Scan for the cell matching the given text and deliver its (X, Y) coordinate at center. 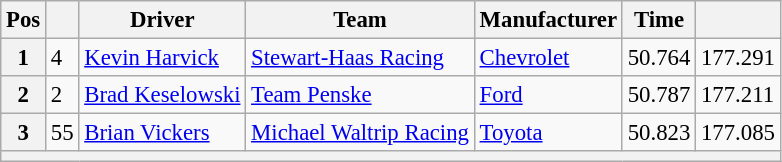
177.085 (738, 133)
Driver (162, 20)
4 (62, 58)
Time (658, 20)
Pos (24, 20)
Kevin Harvick (162, 58)
50.764 (658, 58)
Brian Vickers (162, 133)
1 (24, 58)
55 (62, 133)
177.211 (738, 95)
Team Penske (360, 95)
Michael Waltrip Racing (360, 133)
Ford (548, 95)
Chevrolet (548, 58)
Stewart-Haas Racing (360, 58)
50.787 (658, 95)
Manufacturer (548, 20)
177.291 (738, 58)
Team (360, 20)
Brad Keselowski (162, 95)
3 (24, 133)
Toyota (548, 133)
50.823 (658, 133)
